Capture the cell that displays the provided text and extract its [x, y] central coordinate. 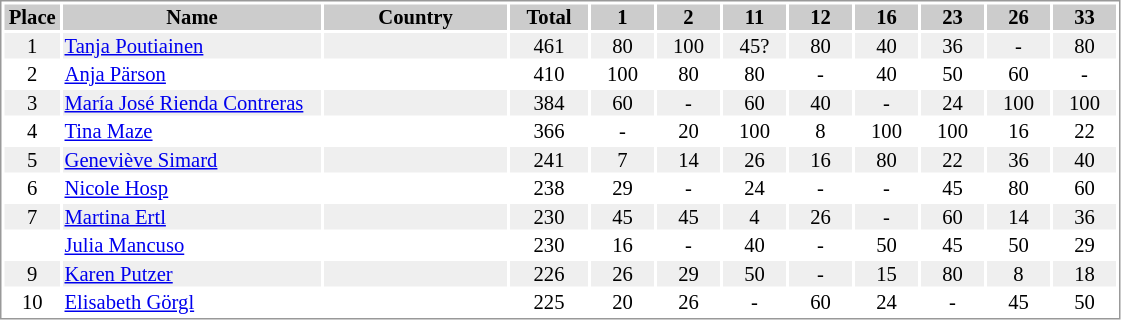
6 [32, 189]
Nicole Hosp [192, 189]
Martina Ertl [192, 217]
3 [32, 103]
45? [754, 46]
5 [32, 160]
461 [549, 46]
225 [549, 303]
10 [32, 303]
Elisabeth Görgl [192, 303]
384 [549, 103]
Geneviève Simard [192, 160]
Julia Mancuso [192, 245]
15 [886, 274]
Total [549, 17]
18 [1084, 274]
33 [1084, 17]
Karen Putzer [192, 274]
Name [192, 17]
238 [549, 189]
410 [549, 75]
366 [549, 131]
226 [549, 274]
Anja Pärson [192, 75]
Place [32, 17]
12 [820, 17]
Country [416, 17]
241 [549, 160]
9 [32, 274]
Tina Maze [192, 131]
María José Rienda Contreras [192, 103]
23 [952, 17]
Tanja Poutiainen [192, 46]
11 [754, 17]
